Scan for the cell matching the given text and deliver its (x, y) coordinate at center. 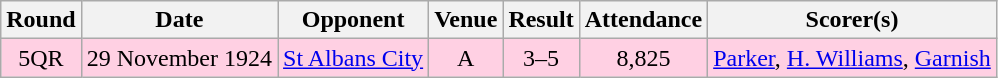
Venue (466, 20)
3–5 (541, 58)
Round (41, 20)
A (466, 58)
5QR (41, 58)
Scorer(s) (852, 20)
St Albans City (354, 58)
Attendance (643, 20)
Opponent (354, 20)
Result (541, 20)
Parker, H. Williams, Garnish (852, 58)
Date (179, 20)
8,825 (643, 58)
29 November 1924 (179, 58)
